Provide the (x, y) coordinate of the cell's center where the given text is located.  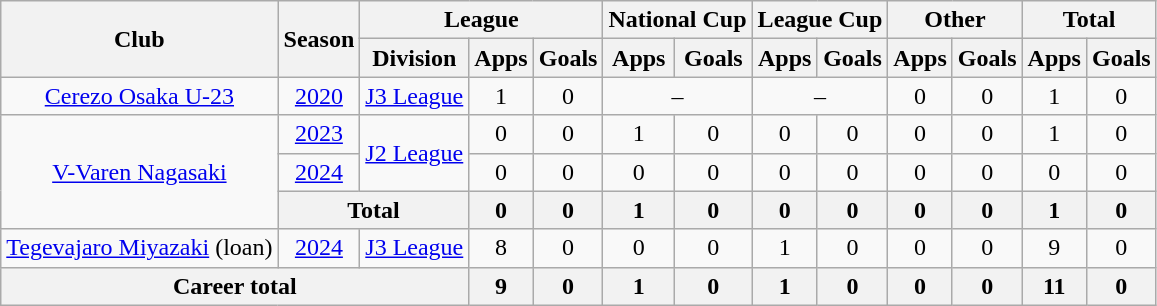
2020 (319, 96)
National Cup (678, 20)
League Cup (820, 20)
Division (414, 58)
V-Varen Nagasaki (140, 172)
Cerezo Osaka U-23 (140, 96)
Season (319, 39)
Club (140, 39)
Other (955, 20)
2023 (319, 134)
Tegevajaro Miyazaki (loan) (140, 248)
League (482, 20)
Career total (235, 286)
8 (501, 248)
11 (1054, 286)
J2 League (414, 153)
